Identify which cell holds the provided text, then report its (X, Y) central coordinate. 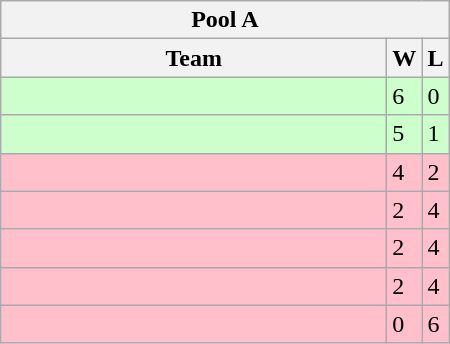
Team (194, 58)
5 (404, 134)
W (404, 58)
L (436, 58)
Pool A (225, 20)
1 (436, 134)
